Pinpoint the cell where the given text exists, returning its [X, Y] midpoint coordinate. 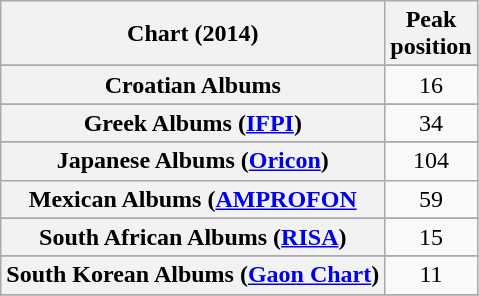
104 [431, 161]
Japanese Albums (Oricon) [193, 161]
Greek Albums (IFPI) [193, 123]
59 [431, 199]
South Korean Albums (Gaon Chart) [193, 275]
15 [431, 237]
11 [431, 275]
Peakposition [431, 34]
Chart (2014) [193, 34]
Croatian Albums [193, 85]
16 [431, 85]
34 [431, 123]
Mexican Albums (AMPROFON [193, 199]
South African Albums (RISA) [193, 237]
